Determine the [X, Y] coordinate at the center of the cell enclosing the given text.  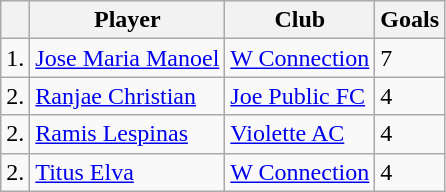
Ramis Lespinas [128, 134]
Goals [410, 20]
Violette AC [300, 134]
7 [410, 58]
Ranjae Christian [128, 96]
Titus Elva [128, 172]
Player [128, 20]
Joe Public FC [300, 96]
1. [16, 58]
Jose Maria Manoel [128, 58]
Club [300, 20]
